Scan for the cell matching the given text and deliver its (X, Y) coordinate at center. 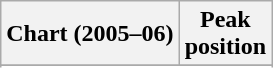
Peakposition (225, 34)
Chart (2005–06) (90, 34)
